Return [x, y] of the center of cell containing provided text 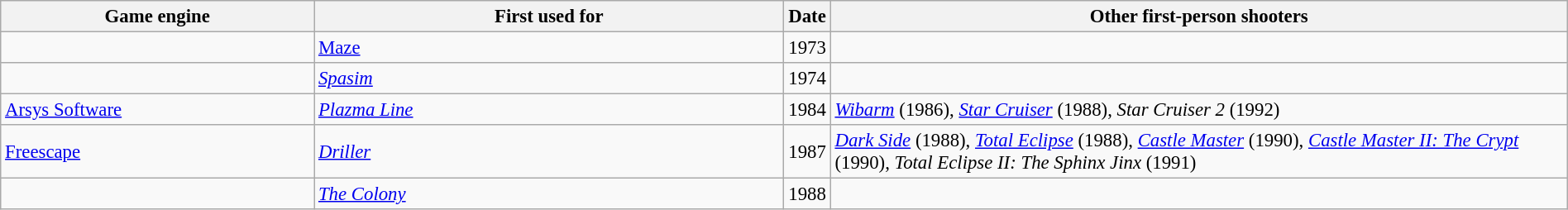
Game engine [157, 17]
Maze [549, 48]
Driller [549, 152]
First used for [549, 17]
Wibarm (1986), Star Cruiser (1988), Star Cruiser 2 (1992) [1199, 110]
Date [807, 17]
Plazma Line [549, 110]
Arsys Software [157, 110]
1987 [807, 152]
Freescape [157, 152]
Other first-person shooters [1199, 17]
1973 [807, 48]
1988 [807, 194]
1984 [807, 110]
1974 [807, 79]
Dark Side (1988), Total Eclipse (1988), Castle Master (1990), Castle Master II: The Crypt (1990), Total Eclipse II: The Sphinx Jinx (1991) [1199, 152]
The Colony [549, 194]
Spasim [549, 79]
